Extract the (x, y) coordinate from the center of the cell holding the provided text.  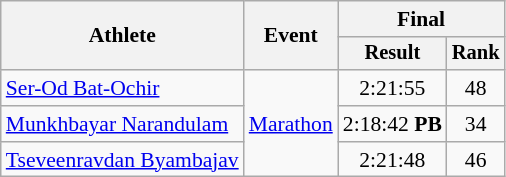
Rank (476, 54)
34 (476, 124)
Event (291, 36)
2:18:42 PB (392, 124)
Final (422, 19)
2:21:55 (392, 88)
Result (392, 54)
Munkhbayar Narandulam (122, 124)
Ser-Od Bat-Ochir (122, 88)
Marathon (291, 124)
Athlete (122, 36)
48 (476, 88)
